Return the (x, y) coordinate for the center point of the cell that contains the specified text.  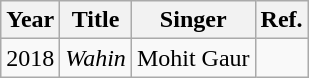
Mohit Gaur (193, 58)
Title (96, 20)
Year (30, 20)
Wahin (96, 58)
Ref. (282, 20)
2018 (30, 58)
Singer (193, 20)
